Scan for the cell matching the given text and deliver its [x, y] coordinate at center. 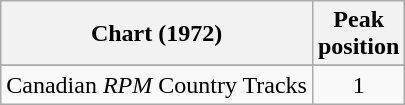
1 [358, 85]
Canadian RPM Country Tracks [157, 85]
Peakposition [358, 34]
Chart (1972) [157, 34]
